Identify which cell holds the provided text, then report its (X, Y) central coordinate. 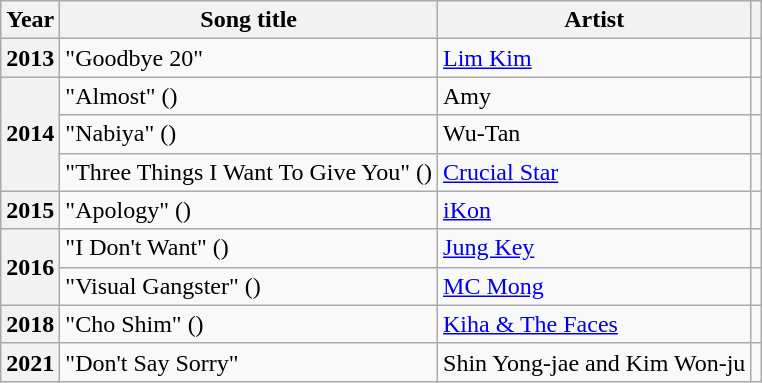
"I Don't Want" () (249, 248)
iKon (594, 210)
2014 (30, 134)
"Cho Shim" () (249, 324)
Crucial Star (594, 172)
2021 (30, 362)
"Visual Gangster" () (249, 286)
Song title (249, 20)
"Don't Say Sorry" (249, 362)
Jung Key (594, 248)
Wu-Tan (594, 134)
Lim Kim (594, 58)
"Three Things I Want To Give You" () (249, 172)
"Nabiya" () (249, 134)
MC Mong (594, 286)
2016 (30, 267)
2013 (30, 58)
Amy (594, 96)
Kiha & The Faces (594, 324)
"Almost" () (249, 96)
2018 (30, 324)
Artist (594, 20)
Shin Yong-jae and Kim Won-ju (594, 362)
2015 (30, 210)
"Goodbye 20" (249, 58)
"Apology" () (249, 210)
Year (30, 20)
